Search for the cell housing the specified text and yield its [X, Y] center coordinate. 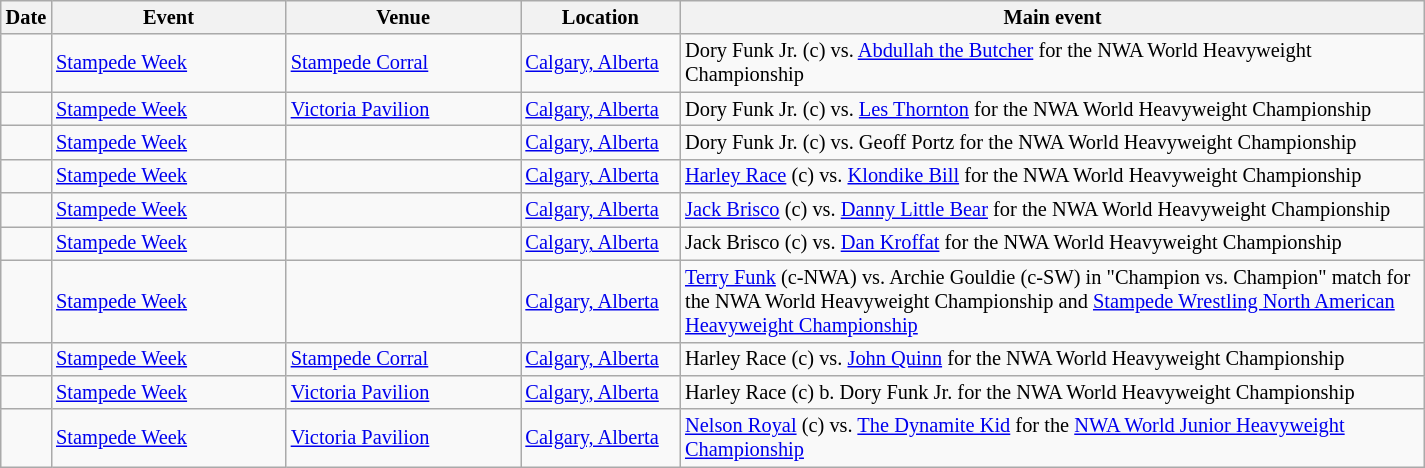
Dory Funk Jr. (c) vs. Les Thornton for the NWA World Heavyweight Championship [1052, 109]
Harley Race (c) vs. John Quinn for the NWA World Heavyweight Championship [1052, 359]
Harley Race (c) vs. Klondike Bill for the NWA World Heavyweight Championship [1052, 176]
Dory Funk Jr. (c) vs. Abdullah the Butcher for the NWA World Heavyweight Championship [1052, 63]
Main event [1052, 17]
Location [600, 17]
Harley Race (c) b. Dory Funk Jr. for the NWA World Heavyweight Championship [1052, 392]
Jack Brisco (c) vs. Danny Little Bear for the NWA World Heavyweight Championship [1052, 210]
Date [26, 17]
Jack Brisco (c) vs. Dan Kroffat for the NWA World Heavyweight Championship [1052, 243]
Nelson Royal (c) vs. The Dynamite Kid for the NWA World Junior Heavyweight Championship [1052, 438]
Event [168, 17]
Dory Funk Jr. (c) vs. Geoff Portz for the NWA World Heavyweight Championship [1052, 142]
Venue [404, 17]
